Find where the given text appears and provide that cell's center as (x, y) coordinate. 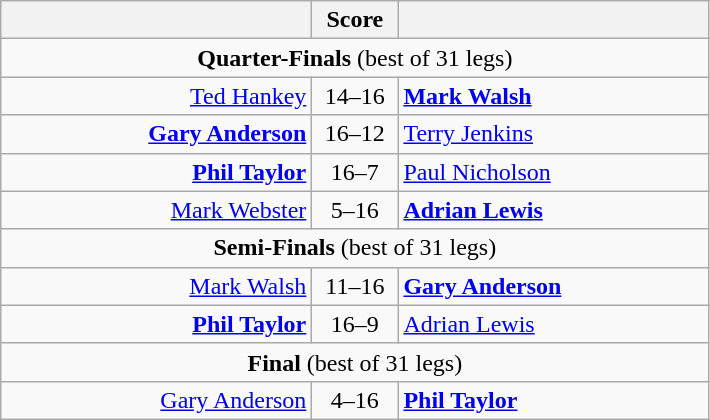
Quarter-Finals (best of 31 legs) (355, 58)
16–12 (355, 134)
14–16 (355, 96)
Semi-Finals (best of 31 legs) (355, 248)
Mark Webster (156, 210)
Final (best of 31 legs) (355, 362)
16–7 (355, 172)
Ted Hankey (156, 96)
11–16 (355, 286)
16–9 (355, 324)
Terry Jenkins (554, 134)
5–16 (355, 210)
Paul Nicholson (554, 172)
4–16 (355, 400)
Score (355, 20)
